Search for the cell housing the specified text and yield its [X, Y] center coordinate. 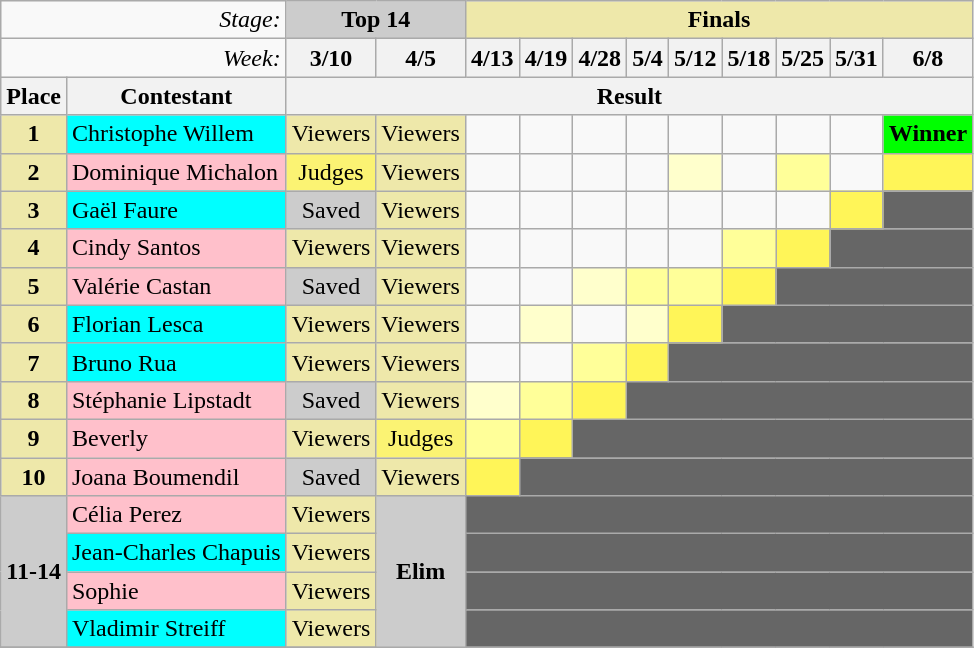
8 [34, 400]
3 [34, 210]
6/8 [928, 58]
Gaël Faure [176, 210]
5/4 [648, 58]
Cindy Santos [176, 248]
6 [34, 324]
4/13 [492, 58]
Result [629, 96]
Dominique Michalon [176, 172]
Bruno Rua [176, 362]
Winner [928, 134]
Célia Perez [176, 515]
Vladimir Streiff [176, 629]
Florian Lesca [176, 324]
11-14 [34, 572]
Beverly [176, 438]
Week: [144, 58]
Top 14 [376, 20]
Stéphanie Lipstadt [176, 400]
Sophie [176, 591]
Contestant [176, 96]
9 [34, 438]
10 [34, 477]
5/12 [695, 58]
2 [34, 172]
Valérie Castan [176, 286]
Joana Boumendil [176, 477]
7 [34, 362]
4 [34, 248]
Place [34, 96]
Elim [421, 572]
Christophe Willem [176, 134]
4/28 [600, 58]
5 [34, 286]
5/18 [749, 58]
5/25 [803, 58]
Stage: [144, 20]
4/19 [546, 58]
Finals [718, 20]
1 [34, 134]
4/5 [421, 58]
5/31 [857, 58]
3/10 [331, 58]
Jean-Charles Chapuis [176, 553]
